Pinpoint the cell where the given text exists, returning its [x, y] midpoint coordinate. 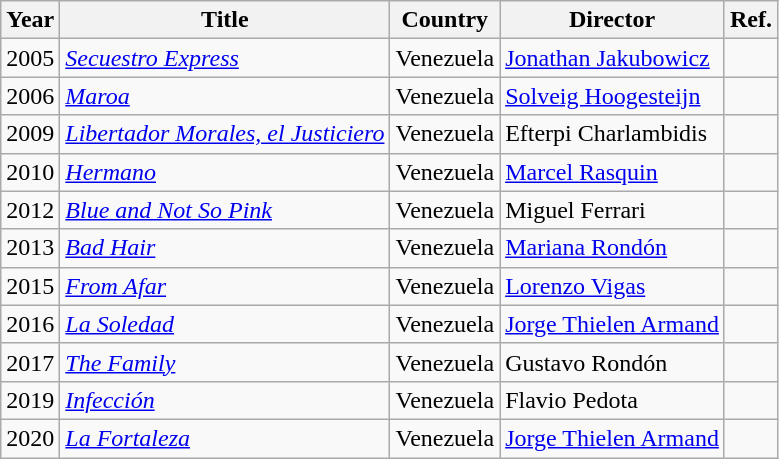
Gustavo Rondón [612, 362]
2013 [30, 248]
Title [225, 20]
Blue and Not So Pink [225, 210]
La Fortaleza [225, 438]
2016 [30, 324]
Jonathan Jakubowicz [612, 58]
From Afar [225, 286]
Efterpi Charlambidis [612, 134]
2015 [30, 286]
Flavio Pedota [612, 400]
2020 [30, 438]
2012 [30, 210]
Infección [225, 400]
Miguel Ferrari [612, 210]
Director [612, 20]
2010 [30, 172]
La Soledad [225, 324]
Hermano [225, 172]
Mariana Rondón [612, 248]
Marcel Rasquin [612, 172]
Maroa [225, 96]
Bad Hair [225, 248]
2019 [30, 400]
Ref. [750, 20]
2017 [30, 362]
The Family [225, 362]
Lorenzo Vigas [612, 286]
2009 [30, 134]
Year [30, 20]
Solveig Hoogesteijn [612, 96]
2005 [30, 58]
Secuestro Express [225, 58]
Country [445, 20]
Libertador Morales, el Justiciero [225, 134]
2006 [30, 96]
